Detect which cell encompasses the target text, then output its [X, Y] center coordinate. 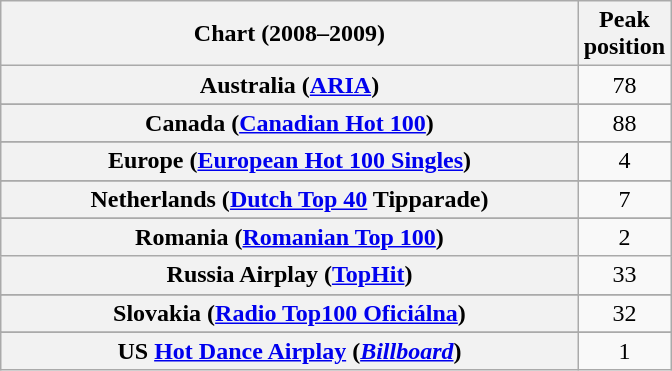
Netherlands (Dutch Top 40 Tipparade) [290, 199]
Russia Airplay (TopHit) [290, 275]
Chart (2008–2009) [290, 34]
Europe (European Hot 100 Singles) [290, 161]
78 [624, 85]
7 [624, 199]
4 [624, 161]
Romania (Romanian Top 100) [290, 237]
88 [624, 123]
Slovakia (Radio Top100 Oficiálna) [290, 313]
Canada (Canadian Hot 100) [290, 123]
Peakposition [624, 34]
Australia (ARIA) [290, 85]
US Hot Dance Airplay (Billboard) [290, 351]
1 [624, 351]
33 [624, 275]
32 [624, 313]
2 [624, 237]
